Scan for the cell matching the given text and deliver its (x, y) coordinate at center. 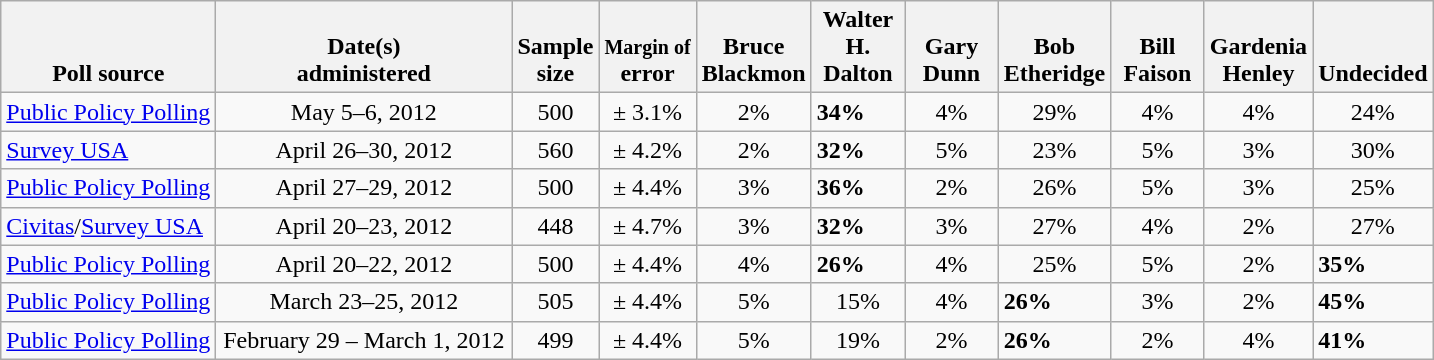
29% (1054, 112)
February 29 – March 1, 2012 (364, 340)
Survey USA (108, 150)
19% (858, 340)
36% (858, 188)
± 3.1% (648, 112)
23% (1054, 150)
April 26–30, 2012 (364, 150)
± 4.2% (648, 150)
± 4.7% (648, 226)
March 23–25, 2012 (364, 302)
Margin oferror (648, 47)
35% (1373, 264)
24% (1373, 112)
April 20–22, 2012 (364, 264)
499 (556, 340)
560 (556, 150)
BobEtheridge (1054, 47)
Undecided (1373, 47)
15% (858, 302)
April 20–23, 2012 (364, 226)
BruceBlackmon (754, 47)
Samplesize (556, 47)
41% (1373, 340)
505 (556, 302)
Date(s)administered (364, 47)
34% (858, 112)
45% (1373, 302)
448 (556, 226)
April 27–29, 2012 (364, 188)
GaryDunn (952, 47)
May 5–6, 2012 (364, 112)
BillFaison (1158, 47)
Walter H.Dalton (858, 47)
30% (1373, 150)
Poll source (108, 47)
Civitas/Survey USA (108, 226)
GardeniaHenley (1258, 47)
